Determine the (x, y) coordinate at the center of the cell enclosing the given text.  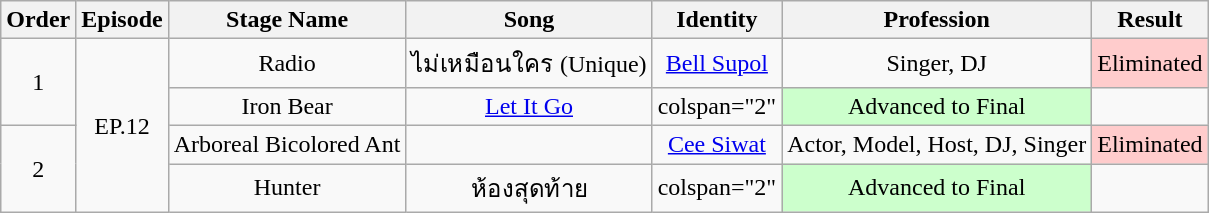
Actor, Model, Host, DJ, Singer (937, 144)
Stage Name (287, 20)
Episode (122, 20)
Arboreal Bicolored Ant (287, 144)
Result (1150, 20)
Song (529, 20)
EP.12 (122, 126)
Cee Siwat (717, 144)
Iron Bear (287, 106)
2 (38, 168)
Order (38, 20)
ห้องสุดท้าย (529, 188)
ไม่เหมือนใคร (Unique) (529, 64)
Radio (287, 64)
1 (38, 82)
Hunter (287, 188)
Singer, DJ (937, 64)
Let It Go (529, 106)
Profession (937, 20)
Bell Supol (717, 64)
Identity (717, 20)
